Find where the given text appears and provide that cell's center as [x, y] coordinate. 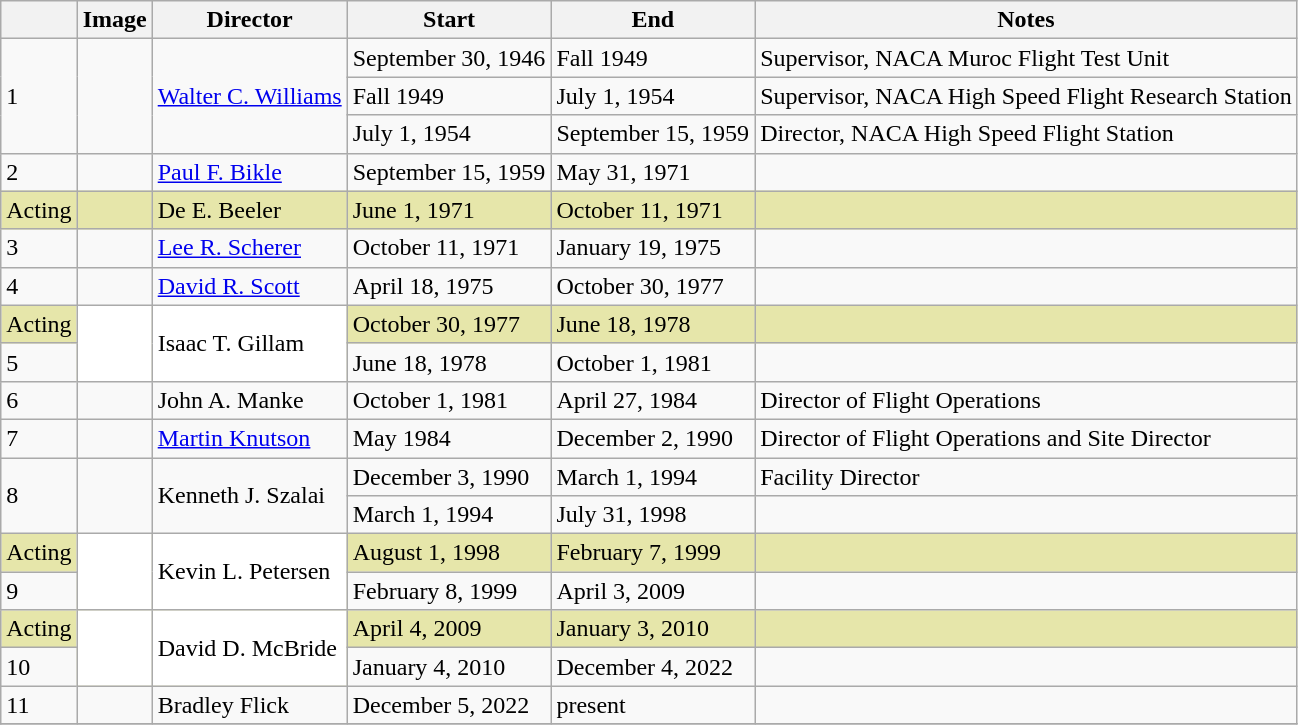
Walter C. Williams [250, 96]
John A. Manke [250, 400]
December 5, 2022 [449, 705]
1 [39, 96]
Kenneth J. Szalai [250, 496]
David D. McBride [250, 648]
4 [39, 286]
Start [449, 20]
Director, NACA High Speed Flight Station [1026, 134]
Bradley Flick [250, 705]
Supervisor, NACA Muroc Flight Test Unit [1026, 58]
September 30, 1946 [449, 58]
10 [39, 667]
April 27, 1984 [653, 400]
David R. Scott [250, 286]
De E. Beeler [250, 210]
February 7, 1999 [653, 553]
May 31, 1971 [653, 172]
Kevin L. Petersen [250, 572]
2 [39, 172]
April 18, 1975 [449, 286]
Image [114, 20]
3 [39, 248]
December 3, 1990 [449, 477]
Notes [1026, 20]
6 [39, 400]
Director of Flight Operations [1026, 400]
7 [39, 438]
Paul F. Bikle [250, 172]
Martin Knutson [250, 438]
January 19, 1975 [653, 248]
Lee R. Scherer [250, 248]
May 1984 [449, 438]
December 4, 2022 [653, 667]
8 [39, 496]
present [653, 705]
Facility Director [1026, 477]
11 [39, 705]
August 1, 1998 [449, 553]
Supervisor, NACA High Speed Flight Research Station [1026, 96]
April 3, 2009 [653, 591]
Director of Flight Operations and Site Director [1026, 438]
5 [39, 362]
February 8, 1999 [449, 591]
July 31, 1998 [653, 515]
Director [250, 20]
December 2, 1990 [653, 438]
End [653, 20]
9 [39, 591]
January 4, 2010 [449, 667]
June 1, 1971 [449, 210]
Isaac T. Gillam [250, 343]
April 4, 2009 [449, 629]
January 3, 2010 [653, 629]
